Pinpoint the cell where the given text exists, returning its (X, Y) midpoint coordinate. 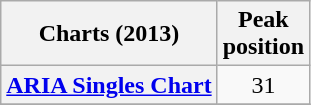
ARIA Singles Chart (109, 85)
31 (263, 85)
Charts (2013) (109, 34)
Peakposition (263, 34)
